Pinpoint the cell where the given text exists, returning its (X, Y) midpoint coordinate. 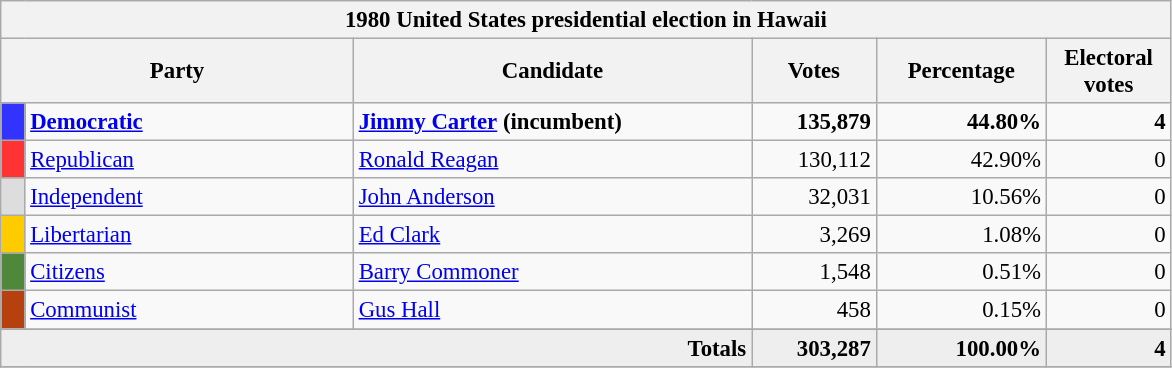
Candidate (552, 72)
Ed Clark (552, 235)
44.80% (961, 122)
0.15% (961, 310)
Communist (189, 310)
Ronald Reagan (552, 160)
Democratic (189, 122)
0.51% (961, 273)
Gus Hall (552, 310)
1.08% (961, 235)
Party (178, 72)
130,112 (814, 160)
Republican (189, 160)
135,879 (814, 122)
Independent (189, 197)
3,269 (814, 235)
Barry Commoner (552, 273)
1980 United States presidential election in Hawaii (586, 20)
Electoral votes (1108, 72)
Citizens (189, 273)
100.00% (961, 348)
Votes (814, 72)
1,548 (814, 273)
Libertarian (189, 235)
32,031 (814, 197)
42.90% (961, 160)
Percentage (961, 72)
Totals (376, 348)
10.56% (961, 197)
458 (814, 310)
303,287 (814, 348)
Jimmy Carter (incumbent) (552, 122)
John Anderson (552, 197)
